From the cell containing the given text, extract its center point as [X, Y] coordinate. 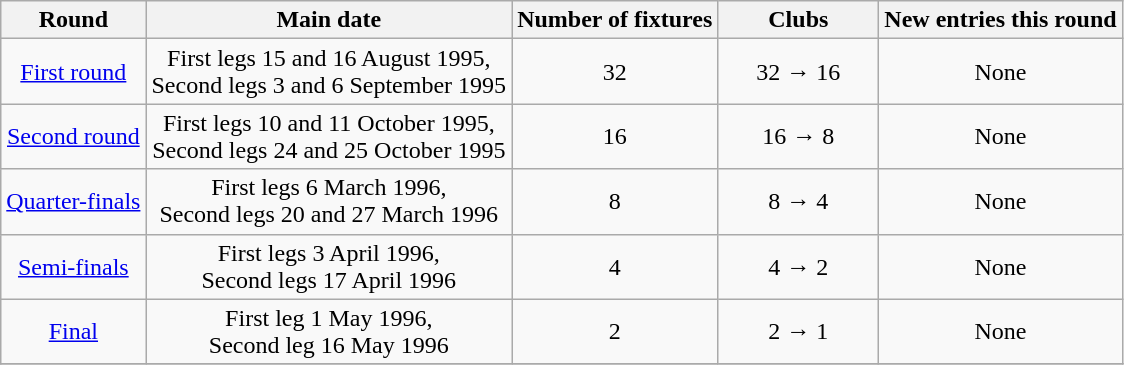
16 [615, 136]
32 [615, 72]
First legs 3 April 1996,Second legs 17 April 1996 [329, 266]
8 [615, 202]
2 → 1 [798, 332]
First leg 1 May 1996,Second leg 16 May 1996 [329, 332]
16 → 8 [798, 136]
Round [74, 20]
4 → 2 [798, 266]
2 [615, 332]
First legs 15 and 16 August 1995,Second legs 3 and 6 September 1995 [329, 72]
New entries this round [1000, 20]
Quarter-finals [74, 202]
Second round [74, 136]
4 [615, 266]
First legs 10 and 11 October 1995,Second legs 24 and 25 October 1995 [329, 136]
First legs 6 March 1996,Second legs 20 and 27 March 1996 [329, 202]
Main date [329, 20]
8 → 4 [798, 202]
32 → 16 [798, 72]
Number of fixtures [615, 20]
Clubs [798, 20]
Final [74, 332]
Semi-finals [74, 266]
First round [74, 72]
